Find where the given text appears and provide that cell's center as [X, Y] coordinate. 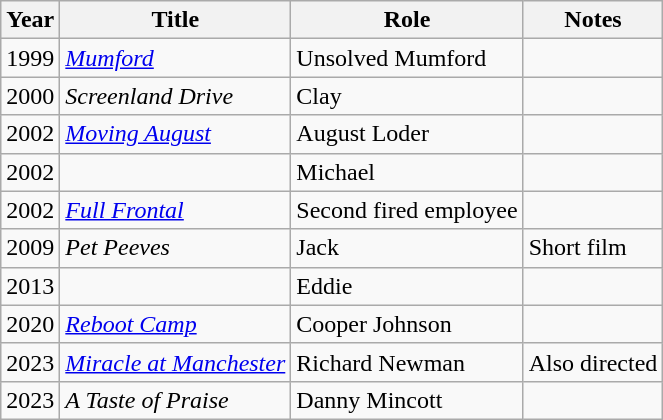
Pet Peeves [176, 248]
Screenland Drive [176, 96]
Short film [593, 248]
Michael [407, 172]
Notes [593, 20]
1999 [30, 58]
2013 [30, 286]
Miracle at Manchester [176, 362]
Eddie [407, 286]
Richard Newman [407, 362]
Jack [407, 248]
August Loder [407, 134]
Full Frontal [176, 210]
A Taste of Praise [176, 400]
Year [30, 20]
Moving August [176, 134]
Danny Mincott [407, 400]
Also directed [593, 362]
2020 [30, 324]
Cooper Johnson [407, 324]
Role [407, 20]
Reboot Camp [176, 324]
Mumford [176, 58]
Unsolved Mumford [407, 58]
Second fired employee [407, 210]
Title [176, 20]
2000 [30, 96]
2009 [30, 248]
Clay [407, 96]
